Determine the [x, y] coordinate at the center of the cell enclosing the given text.  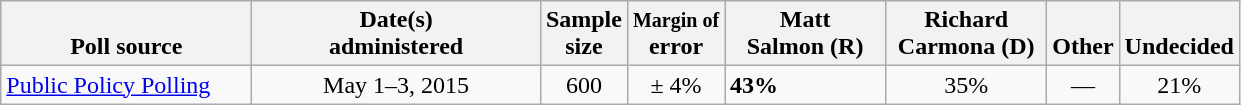
— [1083, 85]
43% [806, 85]
Poll source [126, 34]
May 1–3, 2015 [396, 85]
35% [966, 85]
Date(s)administered [396, 34]
Margin oferror [676, 34]
RichardCarmona (D) [966, 34]
Other [1083, 34]
± 4% [676, 85]
600 [584, 85]
Samplesize [584, 34]
Public Policy Polling [126, 85]
21% [1179, 85]
MattSalmon (R) [806, 34]
Undecided [1179, 34]
